Detect which cell encompasses the target text, then output its (X, Y) center coordinate. 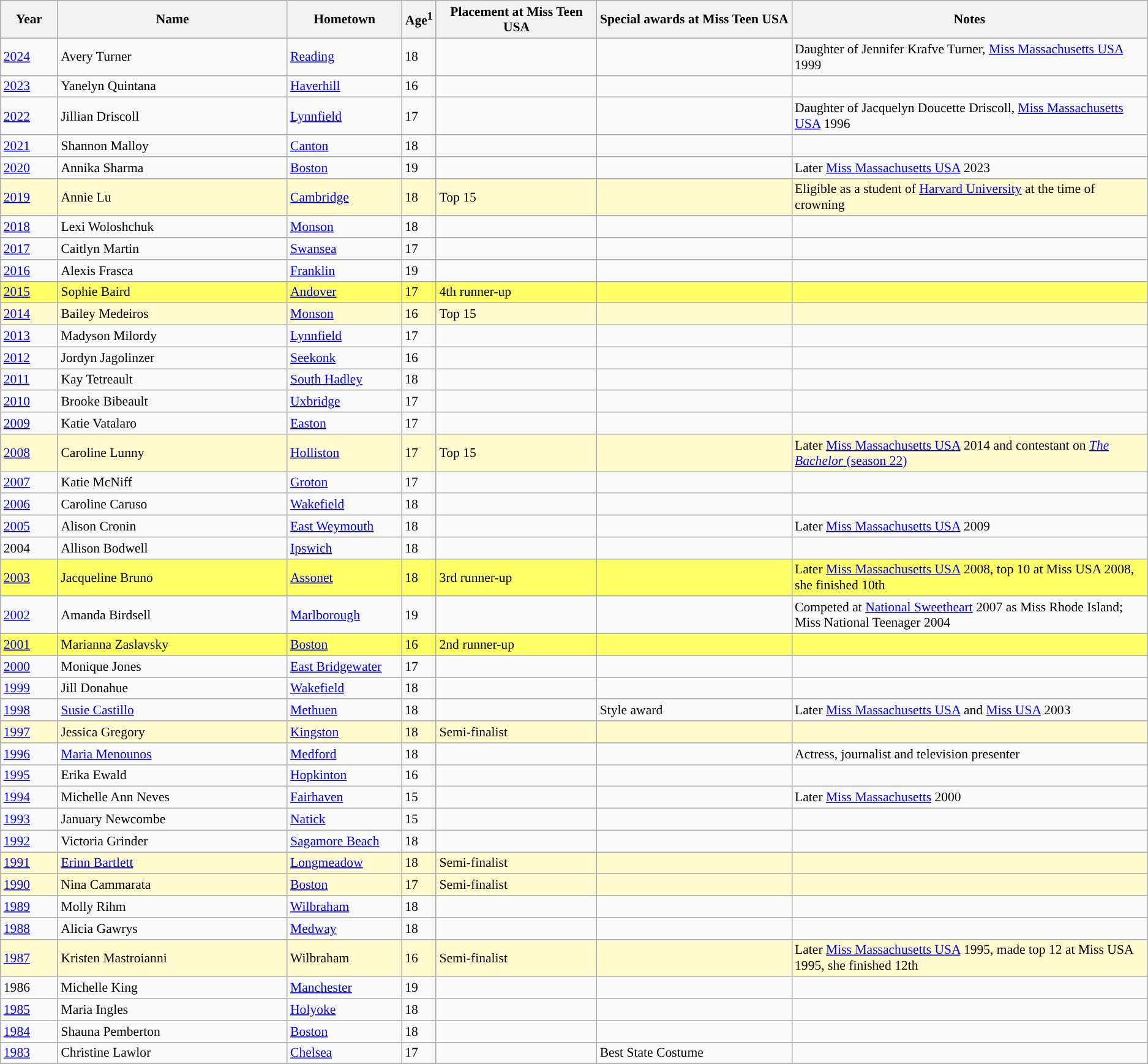
Later Miss Massachusetts USA 2023 (970, 168)
1993 (29, 820)
Katie Vatalaro (173, 423)
Kay Tetreault (173, 380)
Yanelyn Quintana (173, 86)
2009 (29, 423)
1992 (29, 841)
Allison Bodwell (173, 548)
East Bridgewater (344, 666)
Jacqueline Bruno (173, 577)
2011 (29, 380)
Daughter of Jacquelyn Doucette Driscoll, Miss Massachusetts USA 1996 (970, 116)
Kristen Mastroianni (173, 958)
Medford (344, 754)
Michelle King (173, 988)
January Newcombe (173, 820)
South Hadley (344, 380)
Haverhill (344, 86)
Caroline Lunny (173, 453)
Amanda Birdsell (173, 615)
Age1 (419, 20)
Erika Ewald (173, 775)
1984 (29, 1032)
Holyoke (344, 1009)
Kingston (344, 732)
Hopkinton (344, 775)
Longmeadow (344, 863)
Later Miss Massachusetts USA 1995, made top 12 at Miss USA 1995, she finished 12th (970, 958)
Cambridge (344, 197)
Eligible as a student of Harvard University at the time of crowning (970, 197)
Best State Costume (694, 1053)
1991 (29, 863)
1985 (29, 1009)
2008 (29, 453)
Methuen (344, 711)
Natick (344, 820)
2003 (29, 577)
1998 (29, 711)
Competed at National Sweetheart 2007 as Miss Rhode Island; Miss National Teenager 2004 (970, 615)
1997 (29, 732)
Michelle Ann Neves (173, 798)
2020 (29, 168)
2021 (29, 146)
Later Miss Massachusetts USA and Miss USA 2003 (970, 711)
Ipswich (344, 548)
Alison Cronin (173, 526)
2014 (29, 314)
Marlborough (344, 615)
Later Miss Massachusetts 2000 (970, 798)
2023 (29, 86)
Seekonk (344, 358)
2015 (29, 292)
Placement at Miss Teen USA (516, 20)
Alicia Gawrys (173, 929)
Caitlyn Martin (173, 249)
Susie Castillo (173, 711)
2017 (29, 249)
Reading (344, 56)
Medway (344, 929)
Later Miss Massachusetts USA 2014 and contestant on The Bachelor (season 22) (970, 453)
Andover (344, 292)
2004 (29, 548)
Year (29, 20)
Manchester (344, 988)
Swansea (344, 249)
Chelsea (344, 1053)
Shauna Pemberton (173, 1032)
1996 (29, 754)
Groton (344, 483)
Molly Rihm (173, 907)
Later Miss Massachusetts USA 2009 (970, 526)
2006 (29, 505)
Lexi Woloshchuk (173, 227)
1989 (29, 907)
Christine Lawlor (173, 1053)
Maria Ingles (173, 1009)
Special awards at Miss Teen USA (694, 20)
Alexis Frasca (173, 271)
Avery Turner (173, 56)
Maria Menounos (173, 754)
Sagamore Beach (344, 841)
1986 (29, 988)
2013 (29, 336)
Canton (344, 146)
Jordyn Jagolinzer (173, 358)
2012 (29, 358)
Bailey Medeiros (173, 314)
1999 (29, 689)
1990 (29, 885)
1983 (29, 1053)
Later Miss Massachusetts USA 2008, top 10 at Miss USA 2008, she finished 10th (970, 577)
Easton (344, 423)
2001 (29, 645)
Brooke Bibeault (173, 402)
2000 (29, 666)
2005 (29, 526)
Annika Sharma (173, 168)
Holliston (344, 453)
2010 (29, 402)
Annie Lu (173, 197)
Assonet (344, 577)
3rd runner-up (516, 577)
2007 (29, 483)
2016 (29, 271)
Notes (970, 20)
Franklin (344, 271)
Shannon Malloy (173, 146)
1988 (29, 929)
Erinn Bartlett (173, 863)
Katie McNiff (173, 483)
1995 (29, 775)
Style award (694, 711)
Victoria Grinder (173, 841)
Fairhaven (344, 798)
Sophie Baird (173, 292)
Caroline Caruso (173, 505)
1987 (29, 958)
2018 (29, 227)
Uxbridge (344, 402)
Hometown (344, 20)
4th runner-up (516, 292)
2019 (29, 197)
Daughter of Jennifer Krafve Turner, Miss Massachusetts USA 1999 (970, 56)
Madyson Milordy (173, 336)
Marianna Zaslavsky (173, 645)
2022 (29, 116)
Jill Donahue (173, 689)
Nina Cammarata (173, 885)
East Weymouth (344, 526)
Monique Jones (173, 666)
2002 (29, 615)
2nd runner-up (516, 645)
1994 (29, 798)
Jillian Driscoll (173, 116)
Jessica Gregory (173, 732)
Actress, journalist and television presenter (970, 754)
2024 (29, 56)
Name (173, 20)
